Return the (X, Y) coordinate for the center point of the cell that contains the specified text.  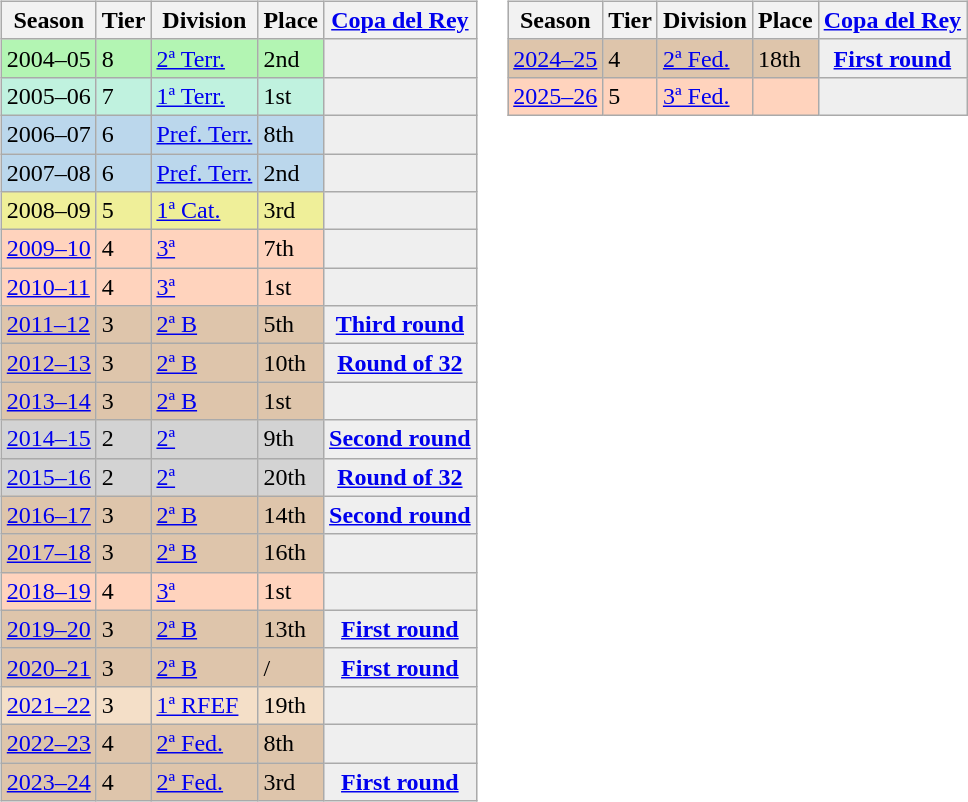
2020–21 (48, 667)
2018–19 (48, 591)
2008–09 (48, 211)
2ª Terr. (204, 58)
1ª RFEF (204, 705)
13th (291, 629)
2012–13 (48, 363)
3ª Fed. (704, 96)
Third round (400, 325)
2004–05 (48, 58)
2005–06 (48, 96)
2022–23 (48, 743)
2016–17 (48, 515)
5th (291, 325)
20th (291, 477)
2019–20 (48, 629)
2013–14 (48, 401)
16th (291, 553)
2015–16 (48, 477)
2007–08 (48, 173)
2014–15 (48, 439)
1ª Terr. (204, 96)
10th (291, 363)
7 (124, 96)
2011–12 (48, 325)
19th (291, 705)
2025–26 (556, 96)
7th (291, 249)
18th (785, 58)
2024–25 (556, 58)
2023–24 (48, 781)
1ª Cat. (204, 211)
9th (291, 439)
8 (124, 58)
2021–22 (48, 705)
2017–18 (48, 553)
/ (291, 667)
2006–07 (48, 134)
14th (291, 515)
2009–10 (48, 249)
2010–11 (48, 287)
